From the cell containing the given text, extract its center point as [X, Y] coordinate. 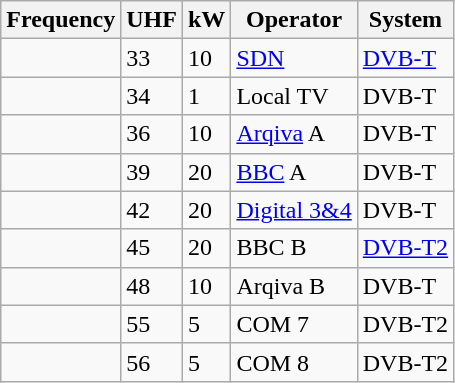
Operator [294, 20]
BBC B [294, 248]
System [405, 20]
42 [152, 210]
55 [152, 324]
33 [152, 58]
39 [152, 172]
kW [206, 20]
48 [152, 286]
Arqiva B [294, 286]
COM 8 [294, 362]
SDN [294, 58]
34 [152, 96]
1 [206, 96]
56 [152, 362]
45 [152, 248]
UHF [152, 20]
COM 7 [294, 324]
Frequency [61, 20]
Arqiva A [294, 134]
Digital 3&4 [294, 210]
36 [152, 134]
Local TV [294, 96]
BBC A [294, 172]
